Pinpoint the cell where the given text exists, returning its (X, Y) midpoint coordinate. 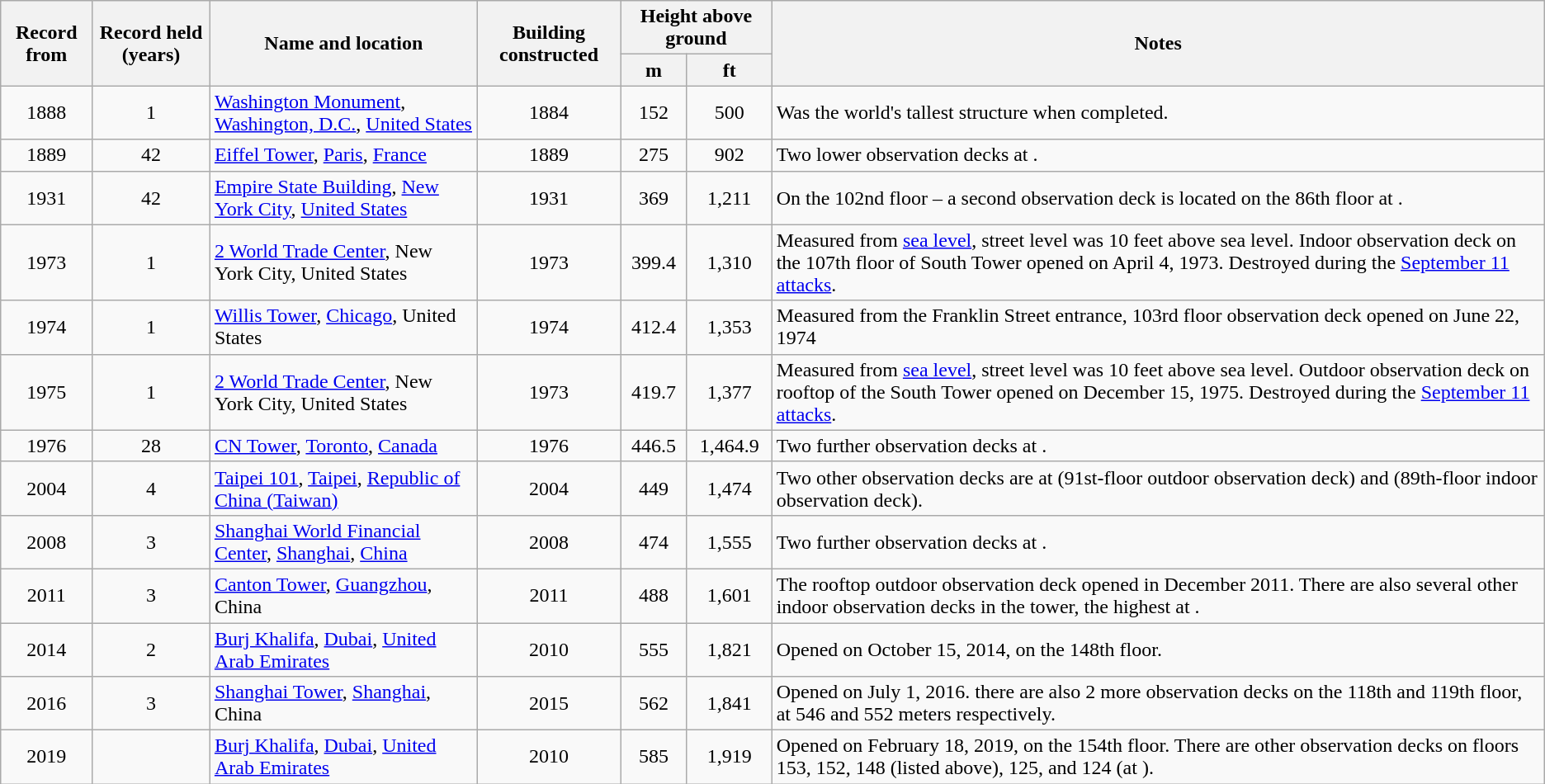
412.4 (654, 327)
1888 (46, 112)
585 (654, 758)
m (654, 70)
1884 (548, 112)
369 (654, 198)
CN Tower, Toronto, Canada (343, 446)
Was the world's tallest structure when completed. (1158, 112)
500 (730, 112)
152 (654, 112)
Building constructed (548, 43)
Opened on July 1, 2016. there are also 2 more observation decks on the 118th and 119th floor, at 546 and 552 meters respectively. (1158, 703)
2 (152, 649)
1,821 (730, 649)
1975 (46, 392)
Canton Tower, Guangzhou, China (343, 596)
Record held (years) (152, 43)
902 (730, 155)
1,555 (730, 541)
449 (654, 489)
1,474 (730, 489)
1,841 (730, 703)
Shanghai Tower, Shanghai, China (343, 703)
474 (654, 541)
555 (654, 649)
Eiffel Tower, Paris, France (343, 155)
2014 (46, 649)
2019 (46, 758)
The rooftop outdoor observation deck opened in December 2011. There are also several other indoor observation decks in the tower, the highest at . (1158, 596)
Height above ground (697, 28)
275 (654, 155)
1,601 (730, 596)
1,464.9 (730, 446)
Notes (1158, 43)
446.5 (654, 446)
Willis Tower, Chicago, United States (343, 327)
Opened on February 18, 2019, on the 154th floor. There are other observation decks on floors 153, 152, 148 (listed above), 125, and 124 (at ). (1158, 758)
1,919 (730, 758)
1,310 (730, 262)
Taipei 101, Taipei, Republic of China (Taiwan) (343, 489)
1,211 (730, 198)
2015 (548, 703)
Name and location (343, 43)
28 (152, 446)
Two lower observation decks at . (1158, 155)
488 (654, 596)
419.7 (654, 392)
Measured from the Franklin Street entrance, 103rd floor observation deck opened on June 22, 1974 (1158, 327)
Washington Monument, Washington, D.C., United States (343, 112)
Opened on October 15, 2014, on the 148th floor. (1158, 649)
Shanghai World Financial Center, Shanghai, China (343, 541)
1,353 (730, 327)
562 (654, 703)
Empire State Building, New York City, United States (343, 198)
Record from (46, 43)
Two other observation decks are at (91st-floor outdoor observation deck) and (89th-floor indoor observation deck). (1158, 489)
399.4 (654, 262)
On the 102nd floor – a second observation deck is located on the 86th floor at . (1158, 198)
1,377 (730, 392)
4 (152, 489)
2016 (46, 703)
ft (730, 70)
